Locate the cell with the specified text and output its [X, Y] center coordinate. 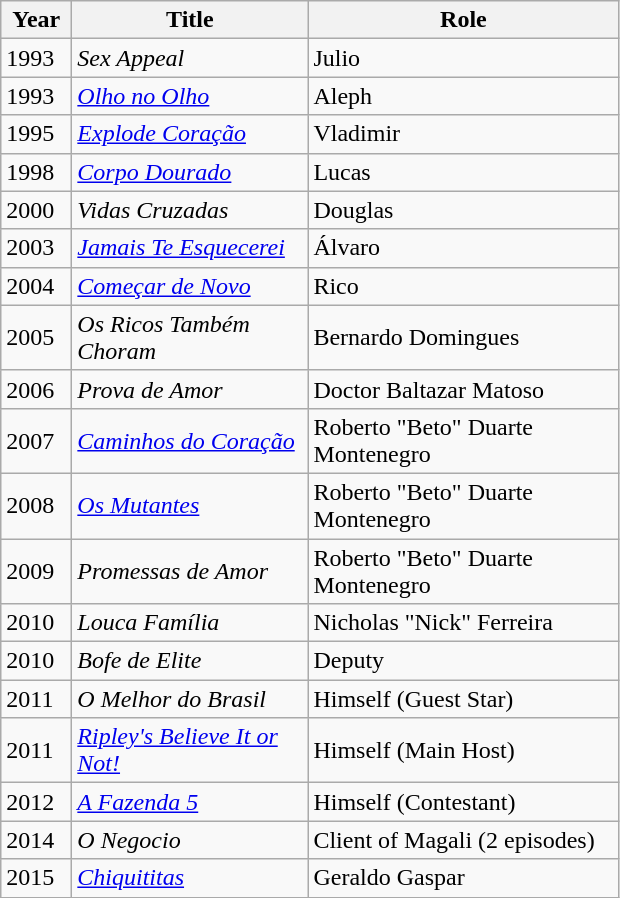
1998 [36, 172]
2005 [36, 338]
O Melhor do Brasil [190, 699]
A Fazenda 5 [190, 802]
Prova de Amor [190, 389]
Bofe de Elite [190, 661]
Client of Magali (2 episodes) [464, 840]
Sex Appeal [190, 58]
2015 [36, 878]
Himself (Contestant) [464, 802]
Himself (Guest Star) [464, 699]
O Negocio [190, 840]
2006 [36, 389]
2004 [36, 286]
Aleph [464, 96]
Promessas de Amor [190, 570]
Julio [464, 58]
Corpo Dourado [190, 172]
Year [36, 20]
Os Mutantes [190, 506]
Explode Coração [190, 134]
Louca Família [190, 623]
2009 [36, 570]
2007 [36, 440]
2014 [36, 840]
2003 [36, 248]
Os Ricos Também Choram [190, 338]
1995 [36, 134]
Bernardo Domingues [464, 338]
Douglas [464, 210]
Rico [464, 286]
Olho no Olho [190, 96]
Ripley's Believe It or Not! [190, 750]
Vladimir [464, 134]
Caminhos do Coração [190, 440]
Deputy [464, 661]
Álvaro [464, 248]
Vidas Cruzadas [190, 210]
2008 [36, 506]
2000 [36, 210]
Role [464, 20]
Começar de Novo [190, 286]
Chiquititas [190, 878]
Himself (Main Host) [464, 750]
Doctor Baltazar Matoso [464, 389]
2012 [36, 802]
Lucas [464, 172]
Jamais Te Esquecerei [190, 248]
Geraldo Gaspar [464, 878]
Nicholas "Nick" Ferreira [464, 623]
Title [190, 20]
